Detect which cell encompasses the target text, then output its [x, y] center coordinate. 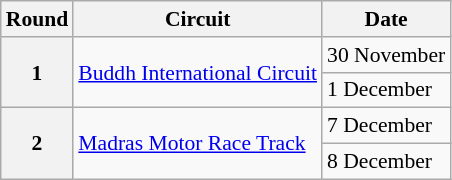
Round [38, 19]
Circuit [198, 19]
1 [38, 72]
Madras Motor Race Track [198, 144]
Buddh International Circuit [198, 72]
7 December [386, 126]
1 December [386, 90]
30 November [386, 55]
8 December [386, 162]
2 [38, 144]
Date [386, 19]
